Extract the [x, y] coordinate from the center of the cell holding the provided text.  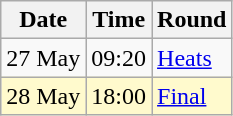
Date [44, 20]
28 May [44, 96]
27 May [44, 58]
Time [119, 20]
09:20 [119, 58]
Final [192, 96]
Heats [192, 58]
18:00 [119, 96]
Round [192, 20]
